Locate the cell with the specified text and output its (X, Y) center coordinate. 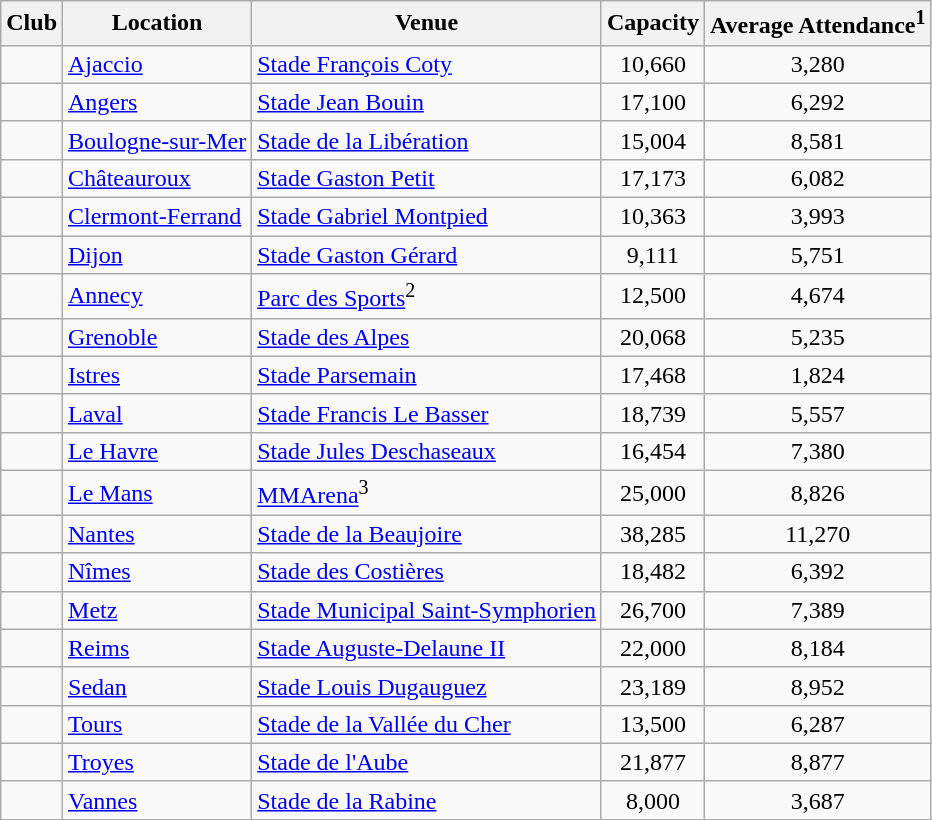
10,660 (652, 64)
18,482 (652, 572)
Stade Francis Le Basser (427, 413)
1,824 (818, 375)
Average Attendance1 (818, 24)
22,000 (652, 648)
Boulogne-sur-Mer (158, 140)
Vannes (158, 800)
20,068 (652, 337)
5,235 (818, 337)
8,184 (818, 648)
Laval (158, 413)
6,392 (818, 572)
Stade de l'Aube (427, 762)
26,700 (652, 610)
Stade des Alpes (427, 337)
6,287 (818, 724)
13,500 (652, 724)
Dijon (158, 255)
Nîmes (158, 572)
3,993 (818, 217)
5,557 (818, 413)
Stade Gabriel Montpied (427, 217)
Reims (158, 648)
3,687 (818, 800)
4,674 (818, 296)
Clermont-Ferrand (158, 217)
Stade de la Rabine (427, 800)
8,826 (818, 492)
Metz (158, 610)
Stade des Costières (427, 572)
Tours (158, 724)
7,389 (818, 610)
Location (158, 24)
7,380 (818, 451)
15,004 (652, 140)
25,000 (652, 492)
Capacity (652, 24)
8,581 (818, 140)
Stade de la Vallée du Cher (427, 724)
Ajaccio (158, 64)
Istres (158, 375)
Stade Jean Bouin (427, 102)
21,877 (652, 762)
23,189 (652, 686)
Stade Gaston Petit (427, 178)
Annecy (158, 296)
Venue (427, 24)
17,468 (652, 375)
3,280 (818, 64)
Stade François Coty (427, 64)
Le Havre (158, 451)
Stade de la Beaujoire (427, 534)
8,952 (818, 686)
Le Mans (158, 492)
Stade de la Libération (427, 140)
8,877 (818, 762)
Grenoble (158, 337)
Troyes (158, 762)
Nantes (158, 534)
11,270 (818, 534)
9,111 (652, 255)
Châteauroux (158, 178)
Sedan (158, 686)
17,173 (652, 178)
Parc des Sports2 (427, 296)
MMArena3 (427, 492)
17,100 (652, 102)
10,363 (652, 217)
Stade Louis Dugauguez (427, 686)
38,285 (652, 534)
8,000 (652, 800)
5,751 (818, 255)
6,292 (818, 102)
12,500 (652, 296)
6,082 (818, 178)
Stade Municipal Saint-Symphorien (427, 610)
Club (32, 24)
18,739 (652, 413)
Stade Gaston Gérard (427, 255)
Angers (158, 102)
Stade Jules Deschaseaux (427, 451)
Stade Parsemain (427, 375)
Stade Auguste-Delaune II (427, 648)
16,454 (652, 451)
